Provide the [X, Y] coordinate of the cell's center where the given text is located.  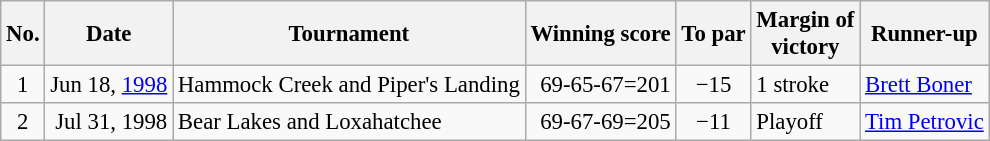
Jul 31, 1998 [109, 122]
Playoff [806, 122]
Tim Petrovic [924, 122]
1 [23, 85]
Bear Lakes and Loxahatchee [350, 122]
Runner-up [924, 34]
−15 [714, 85]
Winning score [600, 34]
Hammock Creek and Piper's Landing [350, 85]
Date [109, 34]
69-67-69=205 [600, 122]
Tournament [350, 34]
1 stroke [806, 85]
Jun 18, 1998 [109, 85]
To par [714, 34]
Margin ofvictory [806, 34]
69-65-67=201 [600, 85]
−11 [714, 122]
No. [23, 34]
2 [23, 122]
Brett Boner [924, 85]
